Provide the (x, y) coordinate of the cell's center where the given text is located.  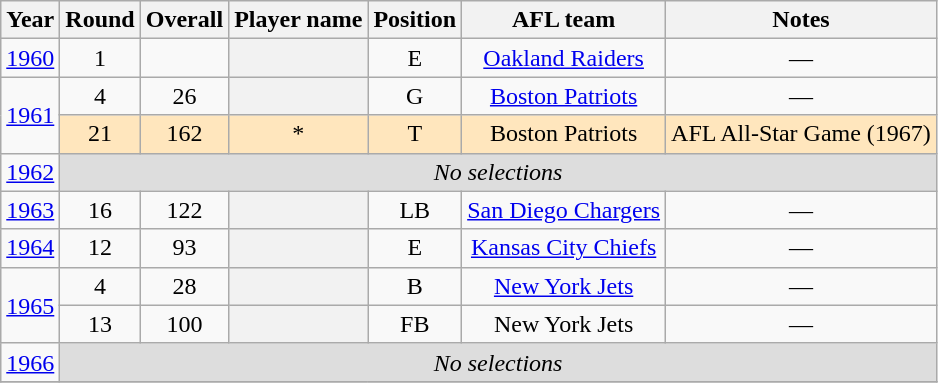
LB (415, 210)
Position (415, 20)
1963 (30, 210)
1965 (30, 305)
1 (100, 58)
93 (184, 248)
12 (100, 248)
G (415, 96)
122 (184, 210)
162 (184, 134)
Oakland Raiders (564, 58)
AFL team (564, 20)
26 (184, 96)
B (415, 286)
Player name (298, 20)
Round (100, 20)
1964 (30, 248)
1960 (30, 58)
Year (30, 20)
100 (184, 324)
Kansas City Chiefs (564, 248)
FB (415, 324)
28 (184, 286)
1962 (30, 172)
Overall (184, 20)
San Diego Chargers (564, 210)
Notes (802, 20)
1966 (30, 362)
1961 (30, 115)
21 (100, 134)
13 (100, 324)
AFL All-Star Game (1967) (802, 134)
16 (100, 210)
T (415, 134)
* (298, 134)
